Scan for the cell matching the given text and deliver its [x, y] coordinate at center. 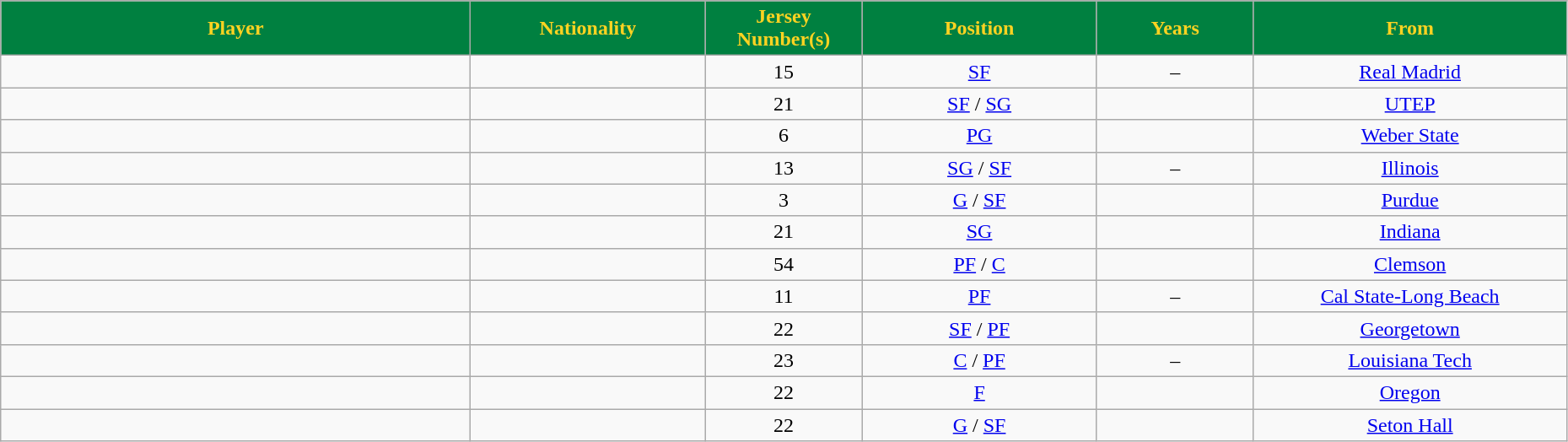
Nationality [588, 29]
Seton Hall [1410, 424]
PG [979, 136]
Player [236, 29]
Jersey Number(s) [784, 29]
SF / SG [979, 104]
SG / SF [979, 168]
C / PF [979, 360]
13 [784, 168]
PF / C [979, 264]
Cal State-Long Beach [1410, 296]
Weber State [1410, 136]
Louisiana Tech [1410, 360]
SF [979, 72]
Indiana [1410, 232]
UTEP [1410, 104]
Years [1175, 29]
54 [784, 264]
From [1410, 29]
SF / PF [979, 328]
3 [784, 200]
23 [784, 360]
Georgetown [1410, 328]
Clemson [1410, 264]
F [979, 392]
PF [979, 296]
Illinois [1410, 168]
SG [979, 232]
15 [784, 72]
Oregon [1410, 392]
Real Madrid [1410, 72]
11 [784, 296]
6 [784, 136]
Purdue [1410, 200]
Position [979, 29]
